Capture the cell that displays the provided text and extract its [X, Y] central coordinate. 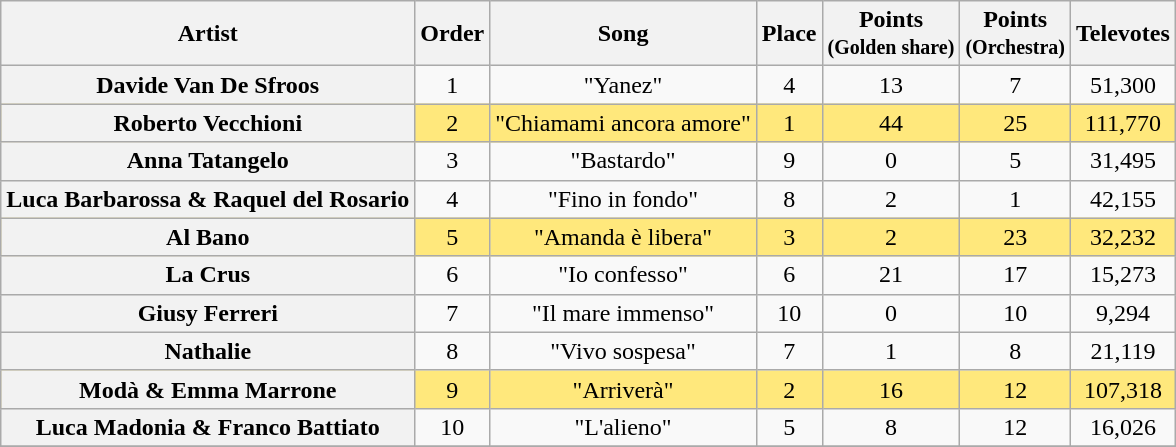
Al Bano [208, 237]
31,495 [1124, 161]
Artist [208, 34]
"L'alieno" [624, 427]
107,318 [1124, 389]
"Chiamami ancora amore" [624, 123]
La Crus [208, 275]
Luca Madonia & Franco Battiato [208, 427]
Song [624, 34]
Luca Barbarossa & Raquel del Rosario [208, 199]
111,770 [1124, 123]
"Amanda è libera" [624, 237]
Giusy Ferreri [208, 313]
16 [891, 389]
16,026 [1124, 427]
Roberto Vecchioni [208, 123]
25 [1016, 123]
"Il mare immenso" [624, 313]
Davide Van De Sfroos [208, 85]
21,119 [1124, 351]
"Bastardo" [624, 161]
Points(Golden share) [891, 34]
Points(Orchestra) [1016, 34]
Place [789, 34]
"Yanez" [624, 85]
51,300 [1124, 85]
15,273 [1124, 275]
32,232 [1124, 237]
17 [1016, 275]
23 [1016, 237]
44 [891, 123]
Order [452, 34]
9,294 [1124, 313]
"Io confesso" [624, 275]
"Vivo sospesa" [624, 351]
Nathalie [208, 351]
13 [891, 85]
Anna Tatangelo [208, 161]
"Arriverà" [624, 389]
Modà & Emma Marrone [208, 389]
Televotes [1124, 34]
"Fino in fondo" [624, 199]
42,155 [1124, 199]
21 [891, 275]
